Pinpoint the cell where the given text exists, returning its [x, y] midpoint coordinate. 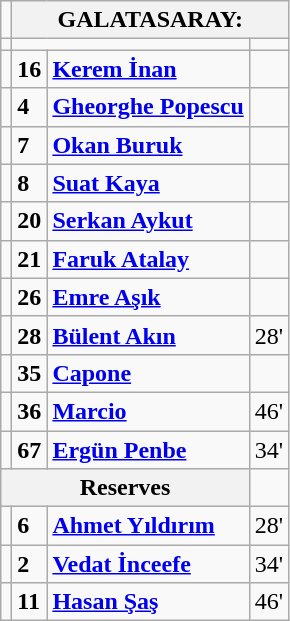
Faruk Atalay [148, 259]
Capone [148, 373]
16 [30, 69]
Vedat İnceefe [148, 564]
35 [30, 373]
67 [30, 449]
Marcio [148, 411]
Ahmet Yıldırım [148, 526]
Serkan Aykut [148, 221]
2 [30, 564]
Ergün Penbe [148, 449]
20 [30, 221]
28 [30, 335]
Suat Kaya [148, 183]
Reserves [126, 488]
Emre Aşık [148, 297]
Kerem İnan [148, 69]
8 [30, 183]
11 [30, 602]
Okan Buruk [148, 145]
Bülent Akın [148, 335]
Gheorghe Popescu [148, 107]
GALATASARAY: [150, 20]
26 [30, 297]
36 [30, 411]
7 [30, 145]
Hasan Şaş [148, 602]
6 [30, 526]
21 [30, 259]
4 [30, 107]
